Output the (X, Y) coordinate of the center of the cell containing the given text.  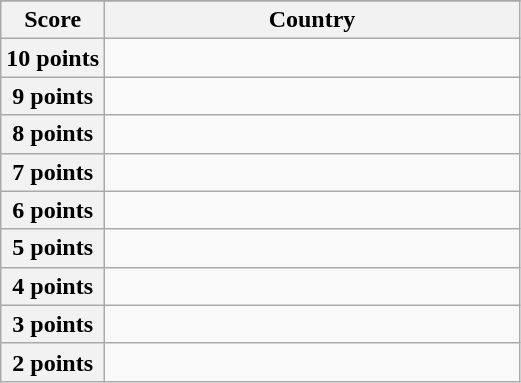
7 points (53, 172)
6 points (53, 210)
4 points (53, 286)
2 points (53, 362)
10 points (53, 58)
5 points (53, 248)
3 points (53, 324)
9 points (53, 96)
8 points (53, 134)
Country (312, 20)
Score (53, 20)
